Find where the given text appears and provide that cell's center as [X, Y] coordinate. 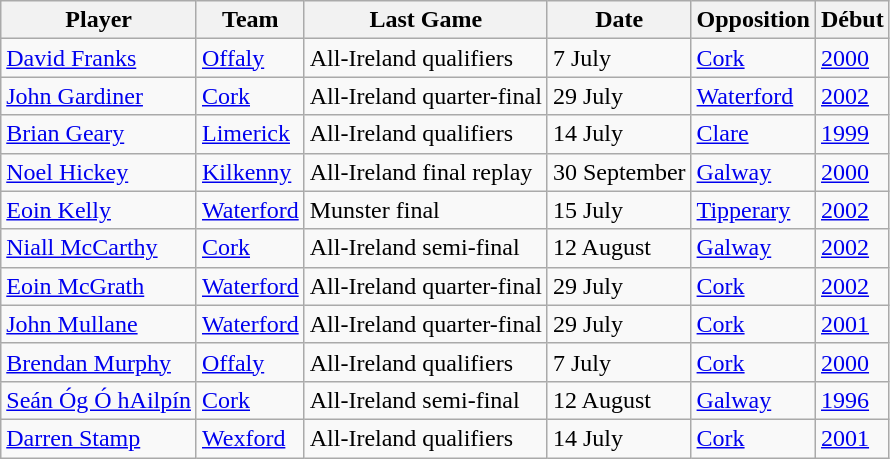
Munster final [426, 210]
Début [853, 20]
Opposition [753, 20]
Darren Stamp [99, 438]
Brian Geary [99, 134]
1999 [853, 134]
Last Game [426, 20]
John Gardiner [99, 96]
Niall McCarthy [99, 248]
Tipperary [753, 210]
1996 [853, 400]
All-Ireland final replay [426, 172]
John Mullane [99, 324]
Noel Hickey [99, 172]
Wexford [250, 438]
Team [250, 20]
Player [99, 20]
Seán Óg Ó hAilpín [99, 400]
Kilkenny [250, 172]
Clare [753, 134]
Brendan Murphy [99, 362]
Eoin Kelly [99, 210]
Limerick [250, 134]
30 September [619, 172]
David Franks [99, 58]
Date [619, 20]
15 July [619, 210]
Eoin McGrath [99, 286]
